Detect which cell encompasses the target text, then output its [X, Y] center coordinate. 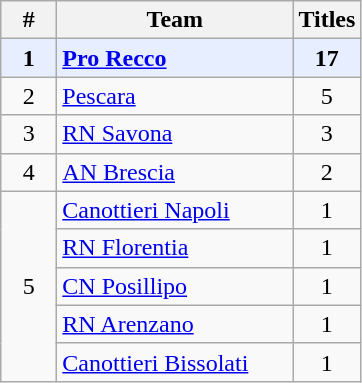
17 [327, 58]
RN Arenzano [175, 324]
Pescara [175, 96]
Canottieri Bissolati [175, 362]
CN Posillipo [175, 286]
Team [175, 20]
Pro Recco [175, 58]
# [29, 20]
RN Florentia [175, 248]
RN Savona [175, 134]
Canottieri Napoli [175, 210]
AN Brescia [175, 172]
Titles [327, 20]
4 [29, 172]
